Return (x, y) of the center of cell containing provided text 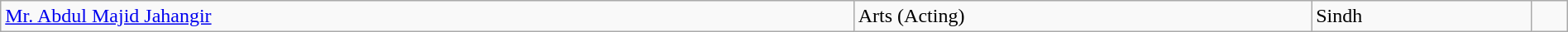
Arts (Acting) (1082, 16)
Mr. Abdul Majid Jahangir (427, 16)
Sindh (1422, 16)
